Locate the cell with the specified text and output its (X, Y) center coordinate. 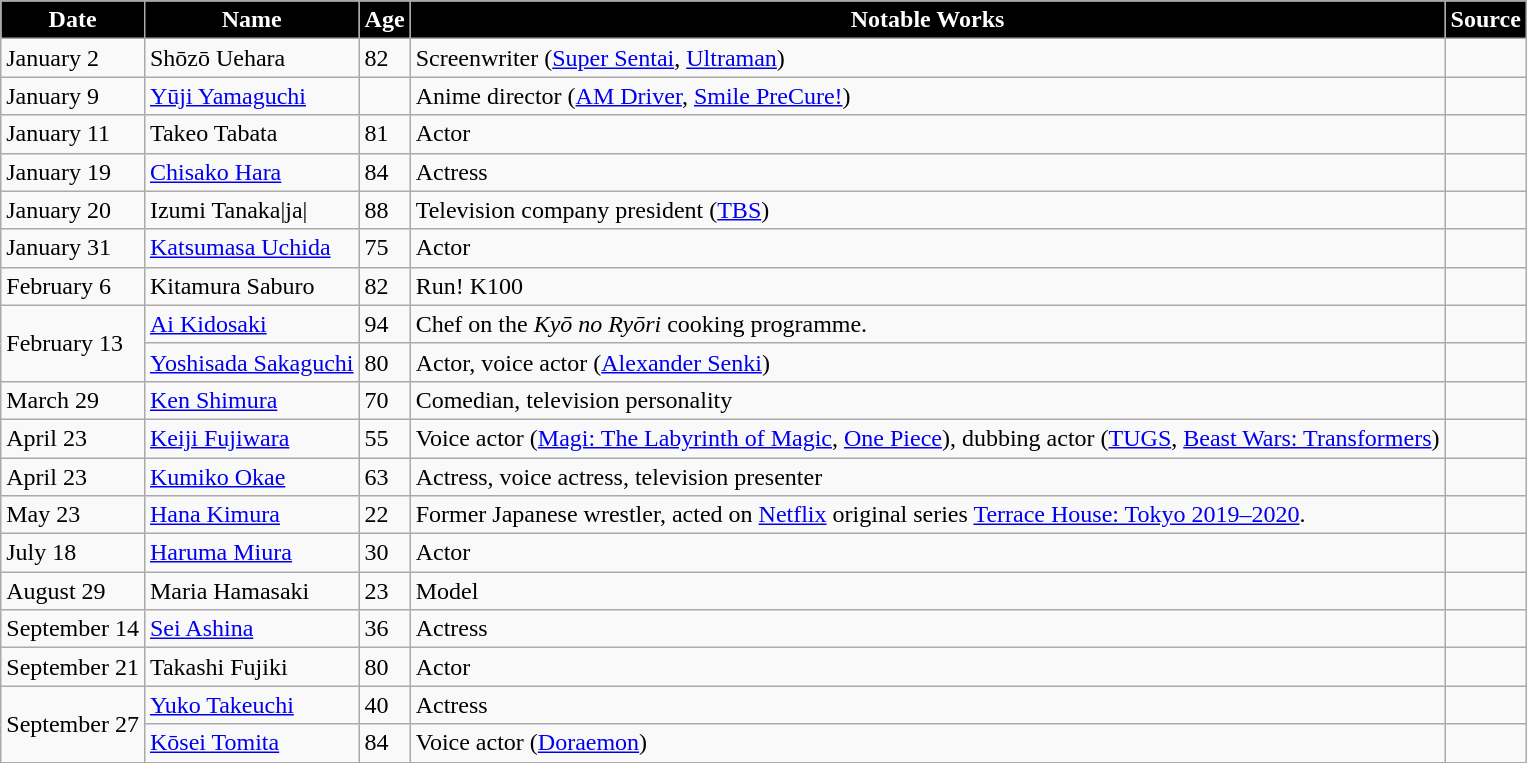
Hana Kimura (252, 515)
30 (384, 553)
Takashi Fujiki (252, 667)
63 (384, 477)
Izumi Tanaka|ja| (252, 210)
Anime director (AM Driver, Smile PreCure!) (928, 96)
Chisako Hara (252, 172)
January 19 (73, 172)
Voice actor (Magi: The Labyrinth of Magic, One Piece), dubbing actor (TUGS, Beast Wars: Transformers) (928, 438)
36 (384, 629)
88 (384, 210)
Actor, voice actor (Alexander Senki) (928, 362)
February 6 (73, 286)
55 (384, 438)
Comedian, television personality (928, 400)
Sei Ashina (252, 629)
May 23 (73, 515)
January 31 (73, 248)
August 29 (73, 591)
September 14 (73, 629)
January 11 (73, 134)
September 27 (73, 724)
Screenwriter (Super Sentai, Ultraman) (928, 58)
Source (1486, 20)
Yūji Yamaguchi (252, 96)
Yoshisada Sakaguchi (252, 362)
January 20 (73, 210)
Voice actor (Doraemon) (928, 743)
40 (384, 705)
Yuko Takeuchi (252, 705)
Notable Works (928, 20)
Maria Hamasaki (252, 591)
September 21 (73, 667)
Kitamura Saburo (252, 286)
23 (384, 591)
January 9 (73, 96)
Ken Shimura (252, 400)
70 (384, 400)
January 2 (73, 58)
Kumiko Okae (252, 477)
July 18 (73, 553)
March 29 (73, 400)
94 (384, 324)
Run! K100 (928, 286)
Model (928, 591)
Date (73, 20)
Chef on the Kyō no Ryōri cooking programme. (928, 324)
Haruma Miura (252, 553)
Name (252, 20)
Keiji Fujiwara (252, 438)
Age (384, 20)
Kōsei Tomita (252, 743)
Actress, voice actress, television presenter (928, 477)
February 13 (73, 343)
Katsumasa Uchida (252, 248)
81 (384, 134)
22 (384, 515)
Takeo Tabata (252, 134)
Ai Kidosaki (252, 324)
Former Japanese wrestler, acted on Netflix original series Terrace House: Tokyo 2019–2020. (928, 515)
Shōzō Uehara (252, 58)
75 (384, 248)
Television company president (TBS) (928, 210)
